Return (x, y) of the center of cell containing provided text 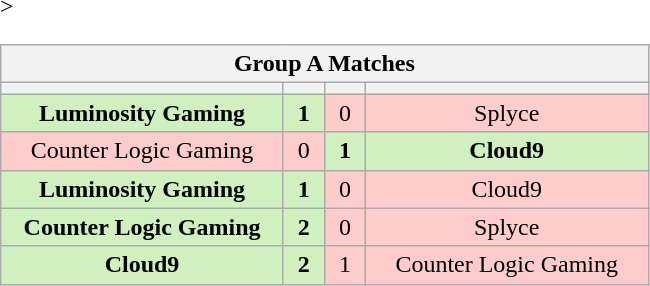
Group A Matches (324, 64)
